Find where the given text appears and provide that cell's center as (x, y) coordinate. 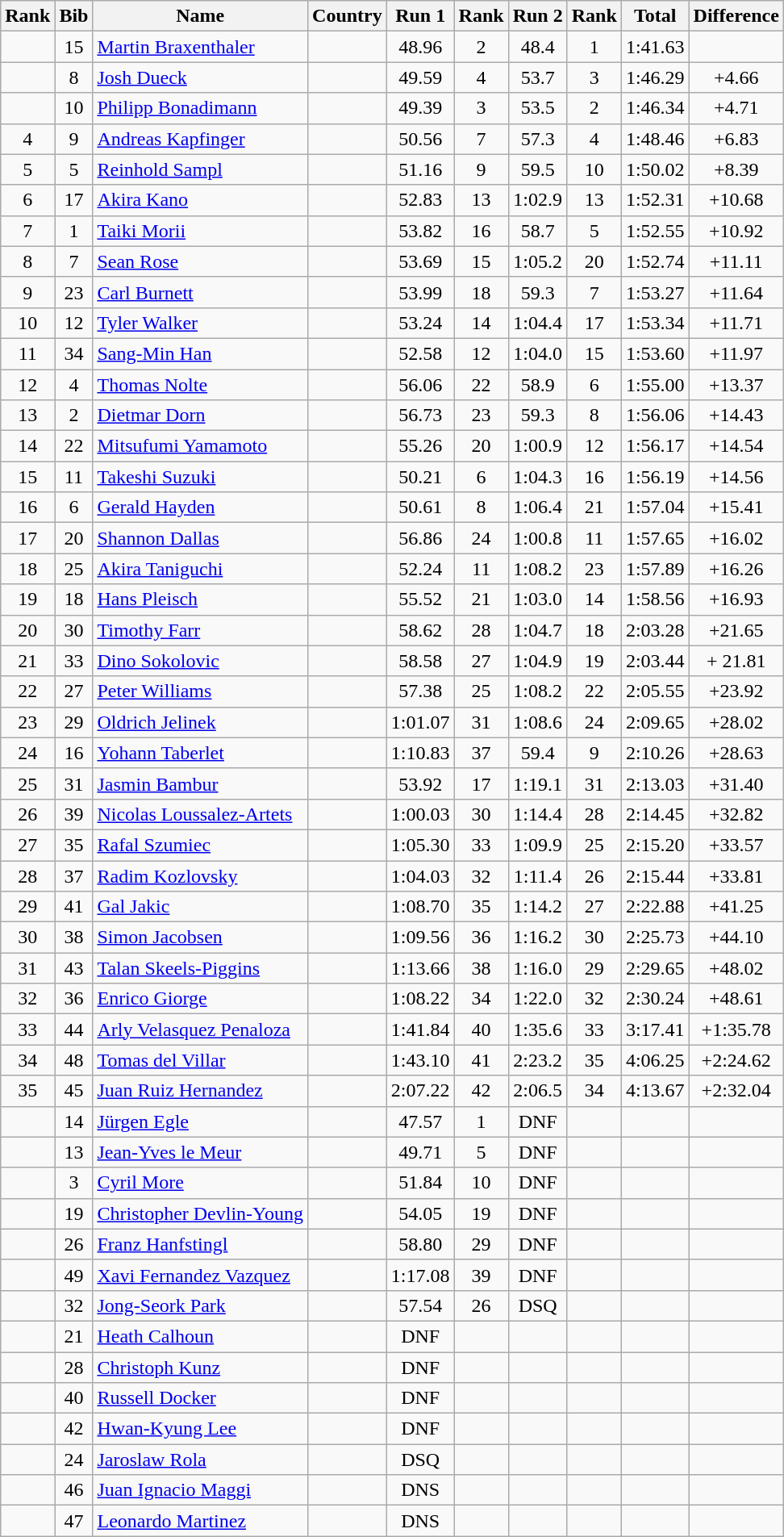
56.86 (420, 538)
1:06.4 (537, 507)
1:35.6 (537, 1030)
53.7 (537, 77)
2:07.22 (420, 1091)
Mitsufumi Yamamoto (200, 446)
43 (74, 968)
1:01.07 (420, 722)
46 (74, 1490)
1:56.06 (655, 416)
1:08.70 (420, 907)
1:50.02 (655, 169)
47 (74, 1521)
Country (348, 16)
59.4 (537, 753)
1:57.89 (655, 569)
2:25.73 (655, 938)
+2:32.04 (736, 1091)
+6.83 (736, 139)
Dietmar Dorn (200, 416)
Christoph Kunz (200, 1368)
1:04.3 (537, 477)
Gal Jakic (200, 907)
Akira Taniguchi (200, 569)
Talan Skeels-Piggins (200, 968)
+21.65 (736, 630)
Christopher Devlin-Young (200, 1213)
53.99 (420, 292)
1:14.2 (537, 907)
49.39 (420, 108)
Akira Kano (200, 200)
2:29.65 (655, 968)
53.69 (420, 261)
Difference (736, 16)
1:04.03 (420, 875)
56.06 (420, 385)
+32.82 (736, 814)
1:56.17 (655, 446)
Gerald Hayden (200, 507)
+16.02 (736, 538)
1:03.0 (537, 599)
+14.54 (736, 446)
4:13.67 (655, 1091)
Juan Ruiz Hernandez (200, 1091)
+4.71 (736, 108)
1:08.6 (537, 722)
Carl Burnett (200, 292)
1:52.74 (655, 261)
Heath Calhoun (200, 1336)
1:56.19 (655, 477)
45 (74, 1091)
Rafal Szumiec (200, 845)
1:08.22 (420, 999)
+48.02 (736, 968)
1:13.66 (420, 968)
+28.02 (736, 722)
58.7 (537, 231)
48 (74, 1060)
2:05.55 (655, 691)
44 (74, 1030)
2:03.44 (655, 661)
Reinhold Sampl (200, 169)
51.84 (420, 1183)
+16.93 (736, 599)
+15.41 (736, 507)
Simon Jacobsen (200, 938)
+28.63 (736, 753)
2:30.24 (655, 999)
Jean-Yves le Meur (200, 1152)
1:57.65 (655, 538)
1:53.27 (655, 292)
49 (74, 1275)
1:52.55 (655, 231)
1:46.29 (655, 77)
53.24 (420, 323)
Bib (74, 16)
1:17.08 (420, 1275)
+10.92 (736, 231)
+23.92 (736, 691)
1:58.56 (655, 599)
+33.81 (736, 875)
Jong-Seork Park (200, 1305)
1:04.9 (537, 661)
56.73 (420, 416)
Peter Williams (200, 691)
1:10.83 (420, 753)
+11.11 (736, 261)
1:11.4 (537, 875)
1:09.56 (420, 938)
2:09.65 (655, 722)
59.5 (537, 169)
1:00.8 (537, 538)
1:04.7 (537, 630)
53.5 (537, 108)
58.58 (420, 661)
50.21 (420, 477)
1:02.9 (537, 200)
54.05 (420, 1213)
1:16.2 (537, 938)
+14.56 (736, 477)
1:04.4 (537, 323)
2:13.03 (655, 783)
58.62 (420, 630)
Jaroslaw Rola (200, 1460)
1:41.84 (420, 1030)
Sean Rose (200, 261)
+14.43 (736, 416)
1:57.04 (655, 507)
1:19.1 (537, 783)
52.58 (420, 353)
+33.57 (736, 845)
Andreas Kapfinger (200, 139)
57.3 (537, 139)
Shannon Dallas (200, 538)
Timothy Farr (200, 630)
Run 2 (537, 16)
Martin Braxenthaler (200, 47)
1:22.0 (537, 999)
1:53.34 (655, 323)
+31.40 (736, 783)
1:52.31 (655, 200)
Tomas del Villar (200, 1060)
52.24 (420, 569)
2:15.44 (655, 875)
Sang-Min Han (200, 353)
1:09.9 (537, 845)
1:05.2 (537, 261)
Radim Kozlovsky (200, 875)
+ 21.81 (736, 661)
+4.66 (736, 77)
Yohann Taberlet (200, 753)
Total (655, 16)
49.71 (420, 1152)
3:17.41 (655, 1030)
47.57 (420, 1121)
2:10.26 (655, 753)
Arly Velasquez Penaloza (200, 1030)
1:53.60 (655, 353)
Xavi Fernandez Vazquez (200, 1275)
50.61 (420, 507)
53.92 (420, 783)
+1:35.78 (736, 1030)
1:43.10 (420, 1060)
1:48.46 (655, 139)
Nicolas Loussalez-Artets (200, 814)
53.82 (420, 231)
58.9 (537, 385)
1:00.03 (420, 814)
Run 1 (420, 16)
2:03.28 (655, 630)
2:22.88 (655, 907)
2:23.2 (537, 1060)
+11.64 (736, 292)
+8.39 (736, 169)
+11.97 (736, 353)
Jasmin Bambur (200, 783)
57.38 (420, 691)
1:04.0 (537, 353)
1:55.00 (655, 385)
50.56 (420, 139)
Hans Pleisch (200, 599)
+13.37 (736, 385)
Philipp Bonadimann (200, 108)
Cyril More (200, 1183)
1:14.4 (537, 814)
Dino Sokolovic (200, 661)
+44.10 (736, 938)
+48.61 (736, 999)
1:46.34 (655, 108)
Name (200, 16)
+2:24.62 (736, 1060)
+41.25 (736, 907)
Jürgen Egle (200, 1121)
Franz Hanfstingl (200, 1244)
58.80 (420, 1244)
51.16 (420, 169)
Taiki Morii (200, 231)
Tyler Walker (200, 323)
+11.71 (736, 323)
Russell Docker (200, 1398)
49.59 (420, 77)
1:16.0 (537, 968)
55.52 (420, 599)
48.4 (537, 47)
Juan Ignacio Maggi (200, 1490)
1:00.9 (537, 446)
1:05.30 (420, 845)
+10.68 (736, 200)
Leonardo Martinez (200, 1521)
Josh Dueck (200, 77)
Oldrich Jelinek (200, 722)
57.54 (420, 1305)
Thomas Nolte (200, 385)
Enrico Giorge (200, 999)
4:06.25 (655, 1060)
2:06.5 (537, 1091)
55.26 (420, 446)
1:41.63 (655, 47)
2:14.45 (655, 814)
48.96 (420, 47)
+16.26 (736, 569)
Hwan-Kyung Lee (200, 1429)
52.83 (420, 200)
Takeshi Suzuki (200, 477)
2:15.20 (655, 845)
